Provide the (X, Y) coordinate of the cell's center where the given text is located.  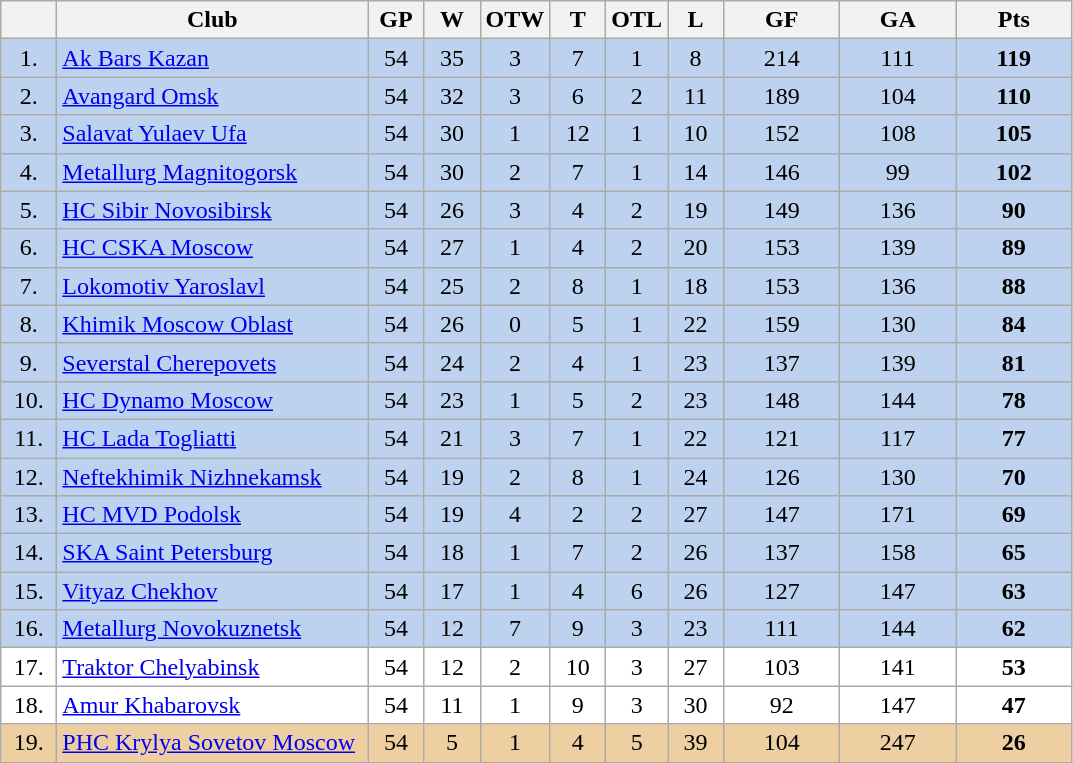
7. (29, 286)
Metallurg Novokuznetsk (212, 629)
32 (452, 96)
126 (782, 477)
89 (1014, 248)
SKA Saint Petersburg (212, 553)
HC Sibir Novosibirsk (212, 210)
OTW (515, 20)
Ak Bars Kazan (212, 58)
77 (1014, 438)
Avangard Omsk (212, 96)
171 (898, 515)
12. (29, 477)
GF (782, 20)
47 (1014, 705)
9. (29, 362)
35 (452, 58)
6. (29, 248)
Vityaz Chekhov (212, 591)
18. (29, 705)
19. (29, 743)
127 (782, 591)
W (452, 20)
Severstal Cherepovets (212, 362)
13. (29, 515)
148 (782, 400)
20 (696, 248)
63 (1014, 591)
L (696, 20)
Metallurg Magnitogorsk (212, 172)
OTL (637, 20)
16. (29, 629)
159 (782, 324)
14. (29, 553)
247 (898, 743)
119 (1014, 58)
Lokomotiv Yaroslavl (212, 286)
17. (29, 667)
10. (29, 400)
HC Dynamo Moscow (212, 400)
Pts (1014, 20)
2. (29, 96)
88 (1014, 286)
14 (696, 172)
GA (898, 20)
3. (29, 134)
15. (29, 591)
69 (1014, 515)
105 (1014, 134)
0 (515, 324)
99 (898, 172)
Salavat Yulaev Ufa (212, 134)
84 (1014, 324)
214 (782, 58)
141 (898, 667)
11. (29, 438)
81 (1014, 362)
8. (29, 324)
62 (1014, 629)
Neftekhimik Nizhnekamsk (212, 477)
21 (452, 438)
110 (1014, 96)
152 (782, 134)
90 (1014, 210)
HC Lada Togliatti (212, 438)
146 (782, 172)
Club (212, 20)
Traktor Chelyabinsk (212, 667)
92 (782, 705)
HC MVD Podolsk (212, 515)
Amur Khabarovsk (212, 705)
25 (452, 286)
117 (898, 438)
GP (396, 20)
103 (782, 667)
1. (29, 58)
53 (1014, 667)
5. (29, 210)
HC CSKA Moscow (212, 248)
17 (452, 591)
65 (1014, 553)
121 (782, 438)
78 (1014, 400)
108 (898, 134)
39 (696, 743)
149 (782, 210)
158 (898, 553)
189 (782, 96)
PHC Krylya Sovetov Moscow (212, 743)
Khimik Moscow Oblast (212, 324)
70 (1014, 477)
4. (29, 172)
102 (1014, 172)
T (578, 20)
